Output the (x, y) coordinate of the center of the cell containing the given text.  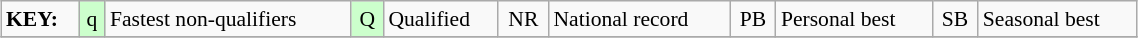
SB (955, 19)
q (92, 19)
Personal best (854, 19)
KEY: (40, 19)
Qualified (440, 19)
Fastest non-qualifiers (228, 19)
PB (753, 19)
National record (639, 19)
NR (523, 19)
Seasonal best (1058, 19)
Q (367, 19)
